Determine the [x, y] coordinate at the center of the cell enclosing the given text.  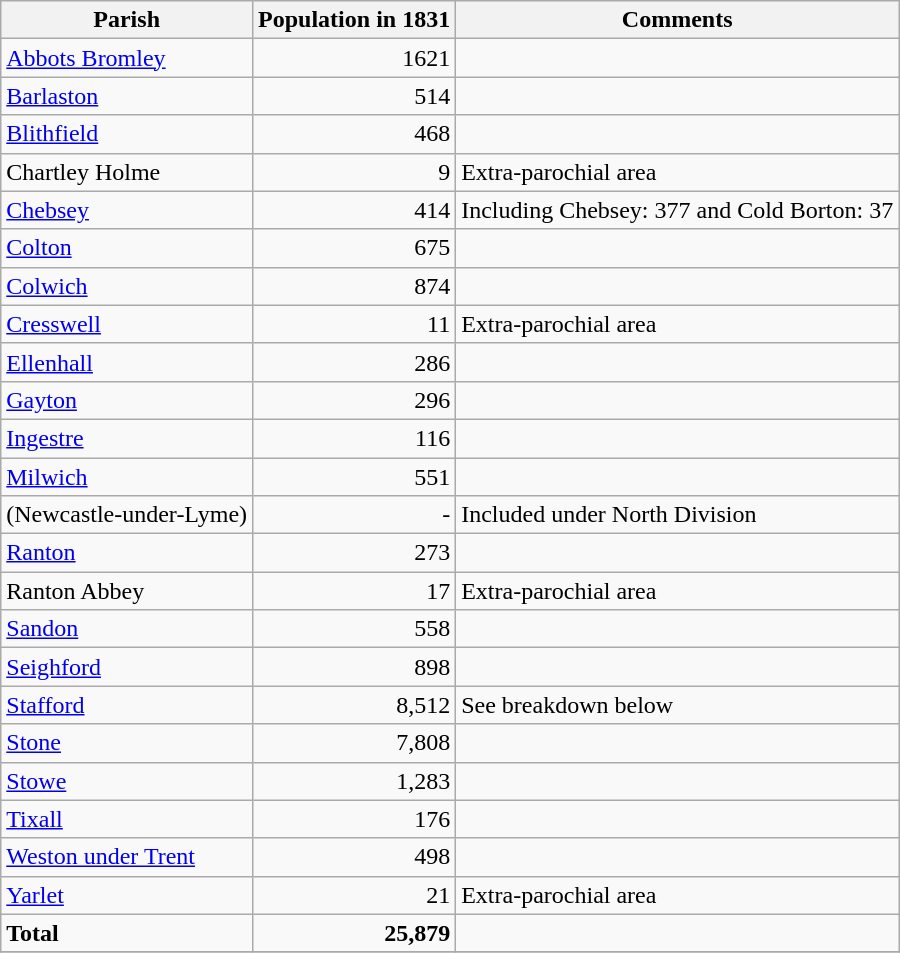
Seighford [127, 667]
(Newcastle-under-Lyme) [127, 515]
25,879 [354, 933]
286 [354, 362]
Ranton Abbey [127, 591]
Gayton [127, 400]
Parish [127, 20]
498 [354, 857]
Blithfield [127, 134]
116 [354, 438]
Barlaston [127, 96]
Sandon [127, 629]
Comments [678, 20]
1621 [354, 58]
551 [354, 477]
Yarlet [127, 895]
9 [354, 172]
Abbots Bromley [127, 58]
514 [354, 96]
176 [354, 819]
273 [354, 553]
Ranton [127, 553]
See breakdown below [678, 705]
Chartley Holme [127, 172]
Colton [127, 248]
1,283 [354, 781]
Colwich [127, 286]
Chebsey [127, 210]
675 [354, 248]
Stafford [127, 705]
Weston under Trent [127, 857]
17 [354, 591]
558 [354, 629]
Including Chebsey: 377 and Cold Borton: 37 [678, 210]
Included under North Division [678, 515]
Stone [127, 743]
Ingestre [127, 438]
7,808 [354, 743]
Total [127, 933]
11 [354, 324]
296 [354, 400]
414 [354, 210]
Tixall [127, 819]
Population in 1831 [354, 20]
Cresswell [127, 324]
Ellenhall [127, 362]
- [354, 515]
21 [354, 895]
8,512 [354, 705]
468 [354, 134]
Milwich [127, 477]
874 [354, 286]
898 [354, 667]
Stowe [127, 781]
